Pinpoint the cell where the given text exists, returning its (x, y) midpoint coordinate. 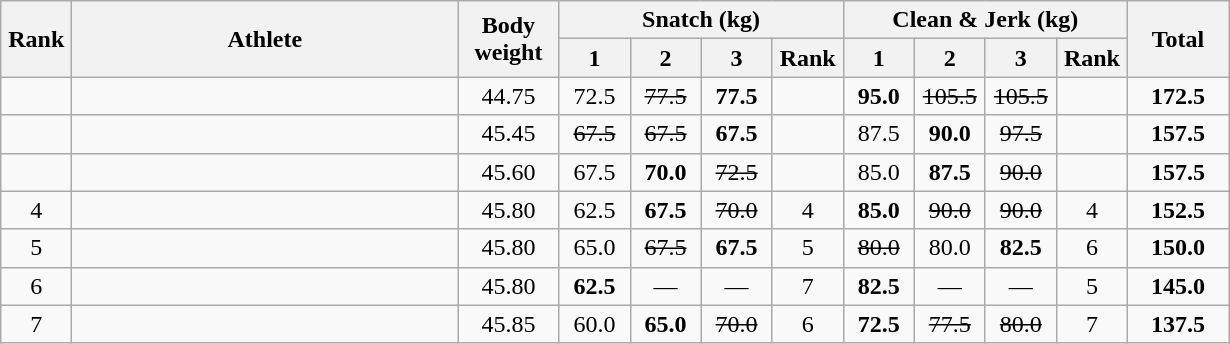
172.5 (1178, 96)
145.0 (1178, 286)
Total (1178, 39)
45.85 (508, 324)
60.0 (594, 324)
Athlete (265, 39)
45.45 (508, 134)
152.5 (1178, 210)
45.60 (508, 172)
Body weight (508, 39)
Snatch (kg) (701, 20)
Clean & Jerk (kg) (985, 20)
44.75 (508, 96)
97.5 (1020, 134)
137.5 (1178, 324)
95.0 (878, 96)
150.0 (1178, 248)
